Capture the cell that displays the provided text and extract its (x, y) central coordinate. 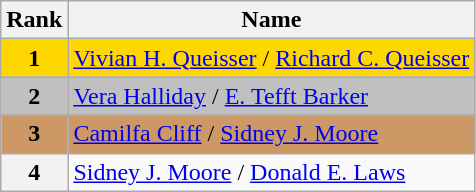
Vera Halliday / E. Tefft Barker (272, 96)
Rank (34, 20)
2 (34, 96)
Sidney J. Moore / Donald E. Laws (272, 172)
Name (272, 20)
4 (34, 172)
Camilfa Cliff / Sidney J. Moore (272, 134)
1 (34, 58)
3 (34, 134)
Vivian H. Queisser / Richard C. Queisser (272, 58)
